For the text-containing cell, return its midpoint in [x, y] coordinate format. 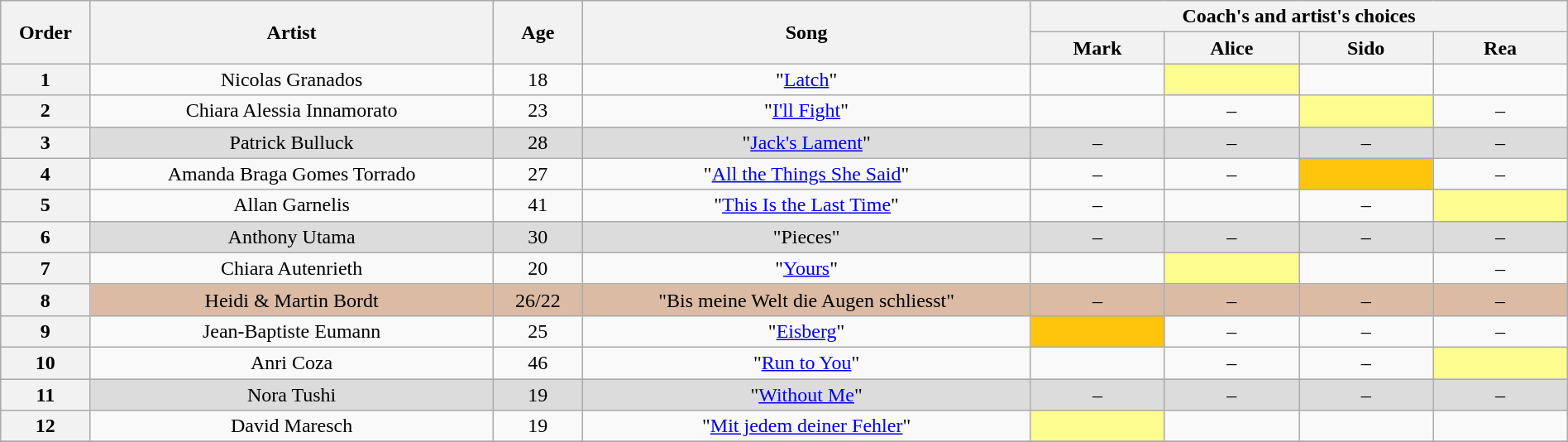
25 [538, 331]
Age [538, 32]
Anthony Utama [291, 237]
"Bis meine Welt die Augen schliesst" [806, 300]
Chiara Alessia Innamorato [291, 111]
1 [45, 79]
Anri Coza [291, 363]
"Yours" [806, 268]
30 [538, 237]
20 [538, 268]
Allan Garnelis [291, 205]
"This Is the Last Time" [806, 205]
Alice [1231, 48]
Order [45, 32]
9 [45, 331]
28 [538, 142]
Chiara Autenrieth [291, 268]
"I'll Fight" [806, 111]
Patrick Bulluck [291, 142]
Nicolas Granados [291, 79]
David Maresch [291, 426]
"Eisberg" [806, 331]
18 [538, 79]
26/22 [538, 300]
41 [538, 205]
Heidi & Martin Bordt [291, 300]
Nora Tushi [291, 395]
"Pieces" [806, 237]
Artist [291, 32]
"Run to You" [806, 363]
7 [45, 268]
5 [45, 205]
Rea [1500, 48]
"Latch" [806, 79]
46 [538, 363]
Sido [1365, 48]
3 [45, 142]
27 [538, 174]
23 [538, 111]
4 [45, 174]
6 [45, 237]
11 [45, 395]
Song [806, 32]
"Without Me" [806, 395]
Mark [1097, 48]
Coach's and artist's choices [1299, 17]
2 [45, 111]
"Mit jedem deiner Fehler" [806, 426]
Amanda Braga Gomes Torrado [291, 174]
"All the Things She Said" [806, 174]
8 [45, 300]
10 [45, 363]
Jean-Baptiste Eumann [291, 331]
"Jack's Lament" [806, 142]
12 [45, 426]
